From the cell containing the given text, extract its center point as (X, Y) coordinate. 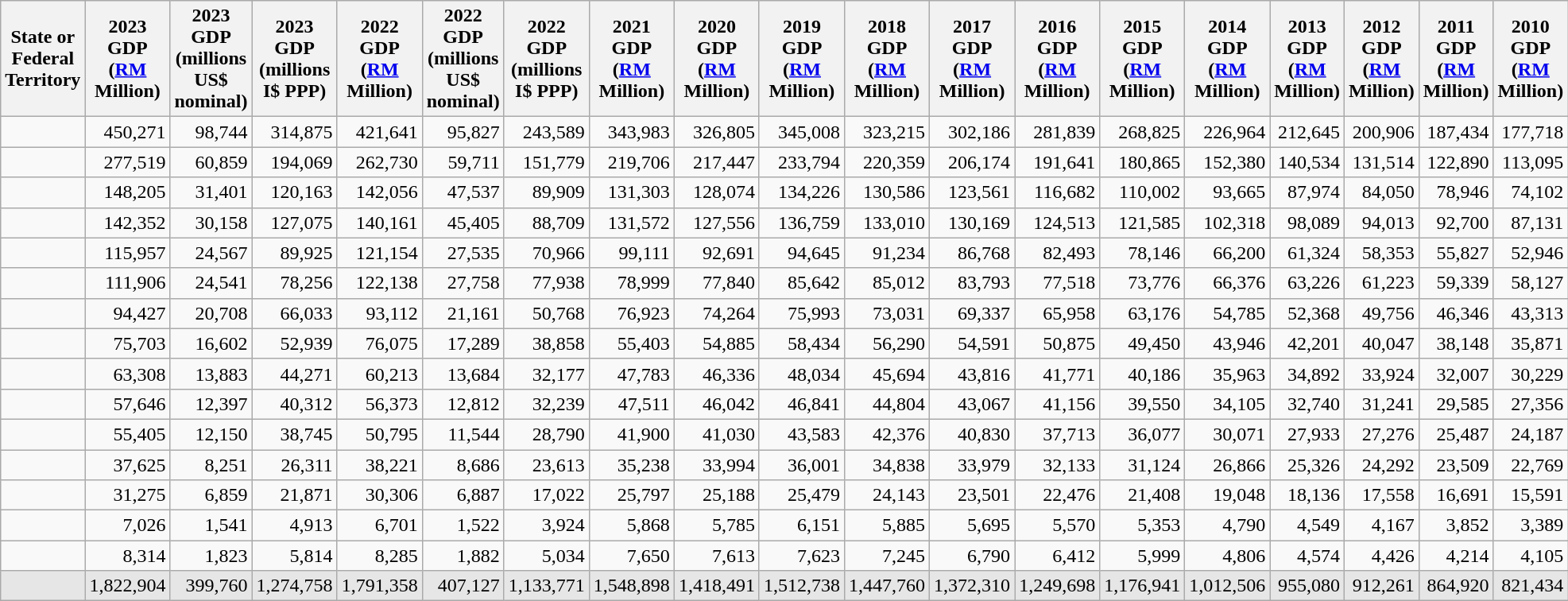
151,779 (547, 162)
31,401 (211, 192)
2015 GDP(RM Million) (1143, 59)
1,541 (211, 525)
77,938 (547, 283)
226,964 (1227, 132)
93,112 (380, 313)
2023 GDP(millionsUS$ nominal) (211, 59)
37,713 (1057, 434)
50,875 (1057, 343)
43,067 (973, 404)
95,827 (463, 132)
43,816 (973, 374)
94,427 (127, 313)
33,994 (717, 465)
12,150 (211, 434)
6,859 (211, 495)
55,403 (631, 343)
281,839 (1057, 132)
33,924 (1382, 374)
130,586 (887, 192)
33,979 (973, 465)
37,625 (127, 465)
2016 GDP(RM Million) (1057, 59)
94,645 (801, 253)
262,730 (380, 162)
48,034 (801, 374)
27,356 (1531, 404)
74,264 (717, 313)
60,213 (380, 374)
31,124 (1143, 465)
2020 GDP(RM Million) (717, 59)
76,075 (380, 343)
3,389 (1531, 525)
326,805 (717, 132)
85,012 (887, 283)
22,476 (1057, 495)
2014 GDP(RM Million) (1227, 59)
59,339 (1456, 283)
233,794 (801, 162)
85,642 (801, 283)
130,169 (973, 223)
3,924 (547, 525)
46,042 (717, 404)
17,022 (547, 495)
43,946 (1227, 343)
19,048 (1227, 495)
27,758 (463, 283)
2023 GDP(RM Million) (127, 59)
7,650 (631, 556)
76,923 (631, 313)
58,127 (1531, 283)
1,012,506 (1227, 586)
2021 GDP(RM Million) (631, 59)
41,156 (1057, 404)
20,708 (211, 313)
219,706 (631, 162)
44,804 (887, 404)
54,885 (717, 343)
40,312 (294, 404)
110,002 (1143, 192)
120,163 (294, 192)
32,133 (1057, 465)
1,249,698 (1057, 586)
25,326 (1307, 465)
12,397 (211, 404)
82,493 (1057, 253)
34,105 (1227, 404)
32,239 (547, 404)
4,574 (1307, 556)
60,859 (211, 162)
8,686 (463, 465)
46,346 (1456, 313)
1,791,358 (380, 586)
2022 GDP(millionsI$ PPP) (547, 59)
6,701 (380, 525)
78,946 (1456, 192)
2013 GDP(RM Million) (1307, 59)
35,238 (631, 465)
955,080 (1307, 586)
78,256 (294, 283)
86,768 (973, 253)
63,176 (1143, 313)
41,030 (717, 434)
2022 GDP(millionsUS$ nominal) (463, 59)
24,187 (1531, 434)
16,691 (1456, 495)
7,623 (801, 556)
29,585 (1456, 404)
121,585 (1143, 223)
50,768 (547, 313)
54,591 (973, 343)
6,887 (463, 495)
92,700 (1456, 223)
24,567 (211, 253)
27,276 (1382, 434)
5,885 (887, 525)
2010 GDP(RM Million) (1531, 59)
4,167 (1382, 525)
58,434 (801, 343)
42,201 (1307, 343)
98,744 (211, 132)
50,795 (380, 434)
4,426 (1382, 556)
323,215 (887, 132)
912,261 (1382, 586)
5,034 (547, 556)
1,522 (463, 525)
2012 GDP(RM Million) (1382, 59)
13,883 (211, 374)
78,999 (631, 283)
5,695 (973, 525)
1,822,904 (127, 586)
56,290 (887, 343)
5,868 (631, 525)
45,405 (463, 223)
47,537 (463, 192)
25,487 (1456, 434)
314,875 (294, 132)
131,572 (631, 223)
277,519 (127, 162)
54,785 (1227, 313)
127,075 (294, 223)
5,353 (1143, 525)
94,013 (1382, 223)
399,760 (211, 586)
25,479 (801, 495)
31,275 (127, 495)
136,759 (801, 223)
7,026 (127, 525)
40,830 (973, 434)
47,783 (631, 374)
11,544 (463, 434)
17,289 (463, 343)
16,602 (211, 343)
206,174 (973, 162)
268,825 (1143, 132)
24,292 (1382, 465)
49,756 (1382, 313)
26,311 (294, 465)
191,641 (1057, 162)
23,501 (973, 495)
302,186 (973, 132)
24,143 (887, 495)
2023 GDP(millionsI$ PPP) (294, 59)
78,146 (1143, 253)
4,790 (1227, 525)
State or Federal Territory (43, 59)
59,711 (463, 162)
821,434 (1531, 586)
55,405 (127, 434)
74,102 (1531, 192)
5,570 (1057, 525)
27,535 (463, 253)
217,447 (717, 162)
89,925 (294, 253)
38,858 (547, 343)
113,095 (1531, 162)
131,514 (1382, 162)
142,056 (380, 192)
5,999 (1143, 556)
38,221 (380, 465)
77,518 (1057, 283)
25,797 (631, 495)
343,983 (631, 132)
61,223 (1382, 283)
5,785 (717, 525)
128,074 (717, 192)
77,840 (717, 283)
52,939 (294, 343)
75,993 (801, 313)
66,376 (1227, 283)
32,740 (1307, 404)
17,558 (1382, 495)
87,131 (1531, 223)
6,151 (801, 525)
47,511 (631, 404)
140,534 (1307, 162)
43,313 (1531, 313)
3,852 (1456, 525)
56,373 (380, 404)
69,337 (973, 313)
2017 GDP(RM Million) (973, 59)
83,793 (973, 283)
8,314 (127, 556)
57,646 (127, 404)
148,205 (127, 192)
4,549 (1307, 525)
4,913 (294, 525)
35,963 (1227, 374)
87,974 (1307, 192)
1,418,491 (717, 586)
55,827 (1456, 253)
243,589 (547, 132)
30,229 (1531, 374)
35,871 (1531, 343)
27,933 (1307, 434)
4,105 (1531, 556)
124,513 (1057, 223)
7,245 (887, 556)
2011 GDP(RM Million) (1456, 59)
36,077 (1143, 434)
122,890 (1456, 162)
1,133,771 (547, 586)
345,008 (801, 132)
4,214 (1456, 556)
152,380 (1227, 162)
46,336 (717, 374)
89,909 (547, 192)
38,148 (1456, 343)
102,318 (1227, 223)
93,665 (1227, 192)
63,226 (1307, 283)
200,906 (1382, 132)
121,154 (380, 253)
21,408 (1143, 495)
8,285 (380, 556)
1,548,898 (631, 586)
1,274,758 (294, 586)
32,007 (1456, 374)
131,303 (631, 192)
123,561 (973, 192)
36,001 (801, 465)
1,176,941 (1143, 586)
46,841 (801, 404)
1,882 (463, 556)
41,900 (631, 434)
4,806 (1227, 556)
70,966 (547, 253)
26,866 (1227, 465)
421,641 (380, 132)
41,771 (1057, 374)
34,838 (887, 465)
122,138 (380, 283)
52,368 (1307, 313)
24,541 (211, 283)
73,031 (887, 313)
1,447,760 (887, 586)
23,613 (547, 465)
99,111 (631, 253)
1,823 (211, 556)
49,450 (1143, 343)
39,550 (1143, 404)
134,226 (801, 192)
2022 GDP(RM Million) (380, 59)
187,434 (1456, 132)
40,186 (1143, 374)
52,946 (1531, 253)
450,271 (127, 132)
84,050 (1382, 192)
21,871 (294, 495)
98,089 (1307, 223)
133,010 (887, 223)
91,234 (887, 253)
32,177 (547, 374)
220,359 (887, 162)
194,069 (294, 162)
8,251 (211, 465)
407,127 (463, 586)
15,591 (1531, 495)
61,324 (1307, 253)
22,769 (1531, 465)
6,412 (1057, 556)
75,703 (127, 343)
88,709 (547, 223)
142,352 (127, 223)
30,071 (1227, 434)
73,776 (1143, 283)
1,372,310 (973, 586)
66,033 (294, 313)
25,188 (717, 495)
111,906 (127, 283)
212,645 (1307, 132)
38,745 (294, 434)
42,376 (887, 434)
44,271 (294, 374)
45,694 (887, 374)
18,136 (1307, 495)
23,509 (1456, 465)
30,158 (211, 223)
2018 GDP(RM Million) (887, 59)
180,865 (1143, 162)
6,790 (973, 556)
66,200 (1227, 253)
40,047 (1382, 343)
2019 GDP(RM Million) (801, 59)
116,682 (1057, 192)
34,892 (1307, 374)
864,920 (1456, 586)
65,958 (1057, 313)
28,790 (547, 434)
140,161 (380, 223)
21,161 (463, 313)
30,306 (380, 495)
7,613 (717, 556)
58,353 (1382, 253)
13,684 (463, 374)
177,718 (1531, 132)
5,814 (294, 556)
31,241 (1382, 404)
127,556 (717, 223)
43,583 (801, 434)
115,957 (127, 253)
12,812 (463, 404)
1,512,738 (801, 586)
92,691 (717, 253)
63,308 (127, 374)
